Locate the cell with the specified text and output its [x, y] center coordinate. 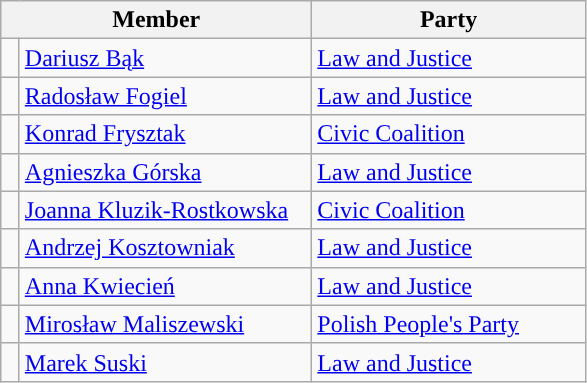
Agnieszka Górska [165, 172]
Anna Kwiecień [165, 286]
Joanna Kluzik-Rostkowska [165, 210]
Andrzej Kosztowniak [165, 248]
Mirosław Maliszewski [165, 324]
Marek Suski [165, 362]
Party [449, 20]
Member [156, 20]
Konrad Frysztak [165, 134]
Radosław Fogiel [165, 96]
Dariusz Bąk [165, 58]
Polish People's Party [449, 324]
